Extract the [x, y] coordinate from the center of the cell holding the provided text.  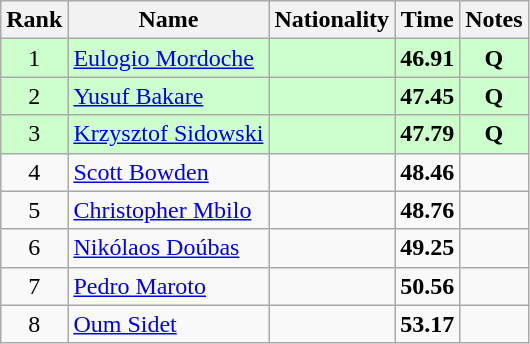
47.79 [428, 134]
53.17 [428, 324]
Krzysztof Sidowski [168, 134]
Notes [494, 20]
47.45 [428, 96]
Pedro Maroto [168, 286]
4 [34, 172]
Nationality [332, 20]
48.46 [428, 172]
Eulogio Mordoche [168, 58]
50.56 [428, 286]
Rank [34, 20]
48.76 [428, 210]
5 [34, 210]
1 [34, 58]
Scott Bowden [168, 172]
6 [34, 248]
49.25 [428, 248]
Oum Sidet [168, 324]
3 [34, 134]
8 [34, 324]
2 [34, 96]
Time [428, 20]
7 [34, 286]
Nikólaos Doúbas [168, 248]
Name [168, 20]
Yusuf Bakare [168, 96]
Christopher Mbilo [168, 210]
46.91 [428, 58]
